Pinpoint the cell where the given text exists, returning its [x, y] midpoint coordinate. 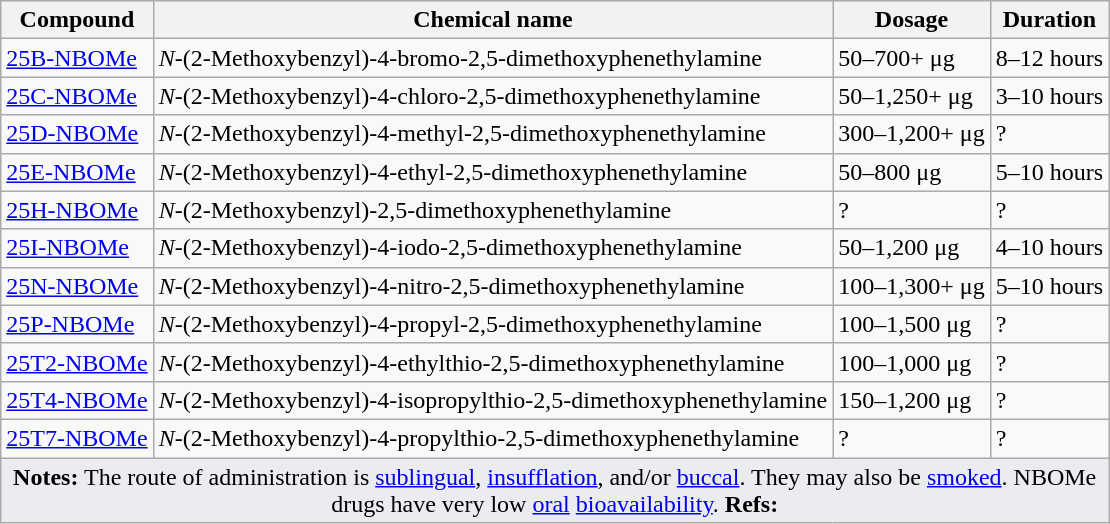
50–800 μg [912, 172]
N-(2-Methoxybenzyl)-4-propyl-2,5-dimethoxyphenethylamine [493, 324]
100–1,500 μg [912, 324]
Dosage [912, 20]
N-(2-Methoxybenzyl)-4-iodo-2,5-dimethoxyphenethylamine [493, 248]
25C-NBOMe [77, 96]
25B-NBOMe [77, 58]
25T2-NBOMe [77, 362]
25H-NBOMe [77, 210]
N-(2-Methoxybenzyl)-4-propylthio-2,5-dimethoxyphenethylamine [493, 438]
25P-NBOMe [77, 324]
50–700+ μg [912, 58]
25T7-NBOMe [77, 438]
N-(2-Methoxybenzyl)-4-isopropylthio-2,5-dimethoxyphenethylamine [493, 400]
25N-NBOMe [77, 286]
25D-NBOMe [77, 134]
50–1,250+ μg [912, 96]
150–1,200 μg [912, 400]
3–10 hours [1049, 96]
N-(2-Methoxybenzyl)-4-ethyl-2,5-dimethoxyphenethylamine [493, 172]
N-(2-Methoxybenzyl)-4-bromo-2,5-dimethoxyphenethylamine [493, 58]
Compound [77, 20]
Duration [1049, 20]
100–1,000 μg [912, 362]
N-(2-Methoxybenzyl)-2,5-dimethoxyphenethylamine [493, 210]
N-(2-Methoxybenzyl)-4-methyl-2,5-dimethoxyphenethylamine [493, 134]
25E-NBOMe [77, 172]
300–1,200+ μg [912, 134]
100–1,300+ μg [912, 286]
Chemical name [493, 20]
N-(2-Methoxybenzyl)-4-nitro-2,5-dimethoxyphenethylamine [493, 286]
4–10 hours [1049, 248]
N-(2-Methoxybenzyl)-4-ethylthio-2,5-dimethoxyphenethylamine [493, 362]
8–12 hours [1049, 58]
N-(2-Methoxybenzyl)-4-chloro-2,5-dimethoxyphenethylamine [493, 96]
50–1,200 μg [912, 248]
25I-NBOMe [77, 248]
25T4-NBOMe [77, 400]
